Return [X, Y] of the center of cell containing provided text 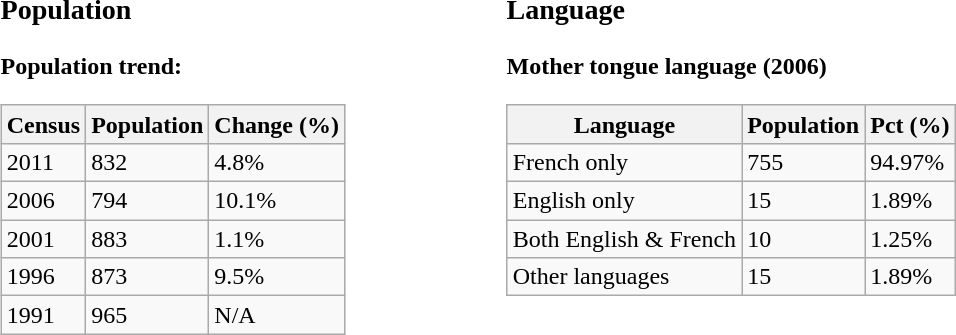
2011 [43, 162]
Both English & French [624, 239]
883 [148, 239]
873 [148, 277]
Other languages [624, 277]
Change (%) [277, 124]
4.8% [277, 162]
1996 [43, 277]
N/A [277, 315]
794 [148, 201]
1991 [43, 315]
9.5% [277, 277]
2001 [43, 239]
French only [624, 162]
Pct (%) [910, 124]
Language [624, 124]
94.97% [910, 162]
Census [43, 124]
2006 [43, 201]
English only [624, 201]
1.25% [910, 239]
1.1% [277, 239]
832 [148, 162]
10 [804, 239]
10.1% [277, 201]
755 [804, 162]
965 [148, 315]
